Return [X, Y] of the center of cell containing provided text 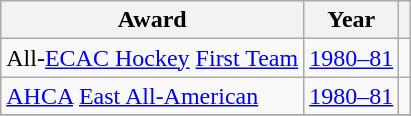
Award [152, 20]
All-ECAC Hockey First Team [152, 58]
Year [352, 20]
AHCA East All-American [152, 96]
